Determine the (x, y) coordinate at the center of the cell enclosing the given text.  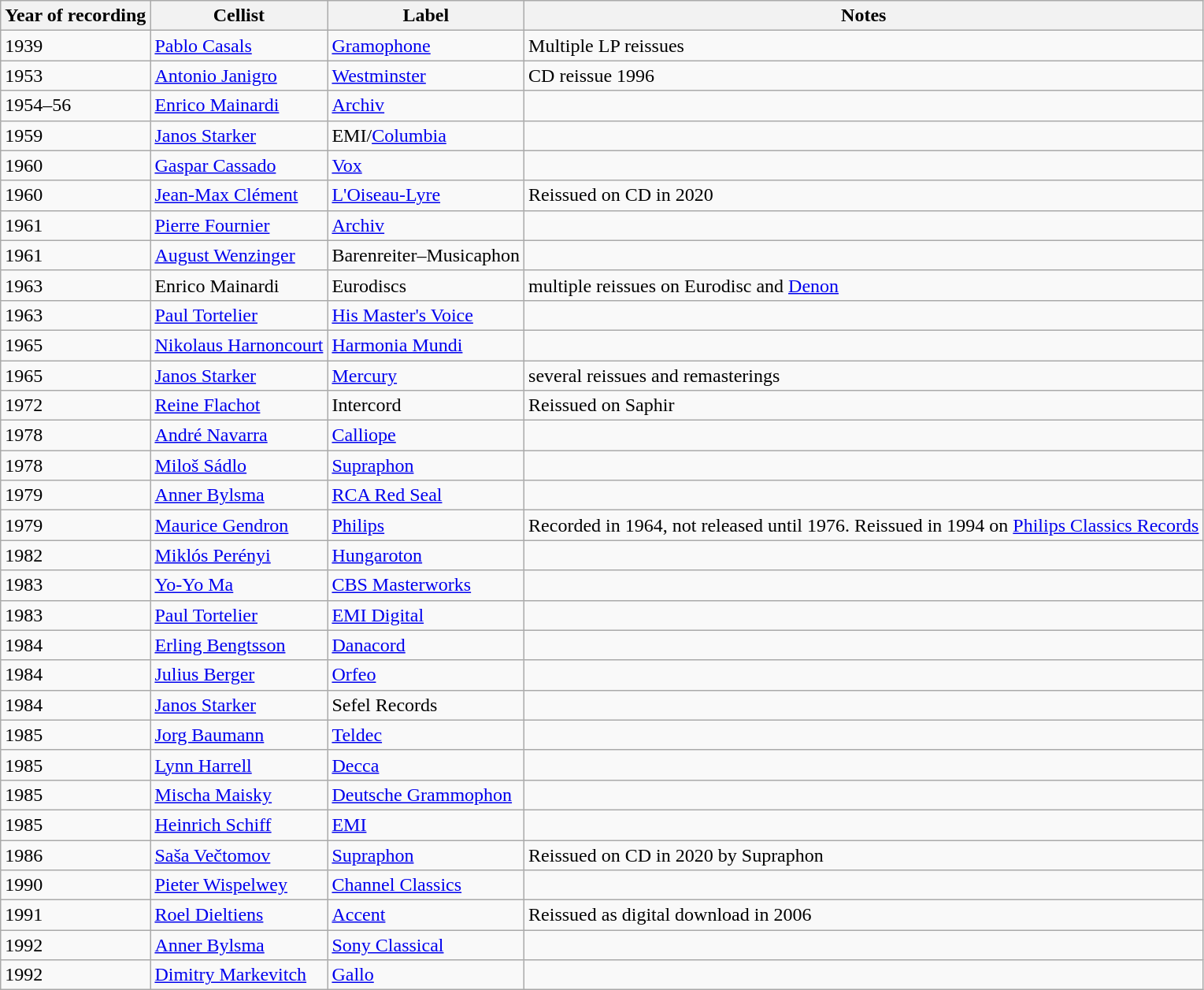
Jean-Max Clément (239, 195)
Label (426, 16)
Mercury (426, 376)
Teldec (426, 735)
Barenreiter–Musicaphon (426, 255)
Sefel Records (426, 705)
Decca (426, 765)
multiple reissues on Eurodisc and Denon (864, 285)
Vox (426, 165)
Gallo (426, 975)
Orfeo (426, 675)
Maurice Gendron (239, 525)
Heinrich Schiff (239, 825)
André Navarra (239, 436)
August Wenzinger (239, 255)
1959 (76, 135)
Reine Flachot (239, 406)
Pablo Casals (239, 46)
Dimitry Markevitch (239, 975)
Reissued on CD in 2020 (864, 195)
RCA Red Seal (426, 495)
Philips (426, 525)
Channel Classics (426, 885)
Eurodiscs (426, 285)
1954–56 (76, 106)
Roel Dieltiens (239, 915)
Reissued as digital download in 2006 (864, 915)
His Master's Voice (426, 315)
Miloš Sádlo (239, 465)
1986 (76, 855)
1990 (76, 885)
Calliope (426, 436)
Multiple LP reissues (864, 46)
Mischa Maisky (239, 795)
Reissued on CD in 2020 by Supraphon (864, 855)
Danacord (426, 645)
Gaspar Cassado (239, 165)
Miklós Perényi (239, 555)
Lynn Harrell (239, 765)
Julius Berger (239, 675)
1982 (76, 555)
Antonio Janigro (239, 76)
CD reissue 1996 (864, 76)
EMI Digital (426, 615)
CBS Masterworks (426, 585)
Saša Večtomov (239, 855)
L'Oiseau-Lyre (426, 195)
EMI (426, 825)
1991 (76, 915)
Erling Bengtsson (239, 645)
Pieter Wispelwey (239, 885)
Year of recording (76, 16)
several reissues and remasterings (864, 376)
Sony Classical (426, 945)
Recorded in 1964, not released until 1976. Reissued in 1994 on Philips Classics Records (864, 525)
Gramophone (426, 46)
1953 (76, 76)
1939 (76, 46)
Reissued on Saphir (864, 406)
Deutsche Grammophon (426, 795)
Notes (864, 16)
1972 (76, 406)
Westminster (426, 76)
Pierre Fournier (239, 225)
EMI/Columbia (426, 135)
Nikolaus Harnoncourt (239, 345)
Harmonia Mundi (426, 345)
Cellist (239, 16)
Jorg Baumann (239, 735)
Intercord (426, 406)
Accent (426, 915)
Hungaroton (426, 555)
Yo-Yo Ma (239, 585)
